Determine the (X, Y) coordinate at the center of the cell enclosing the given text.  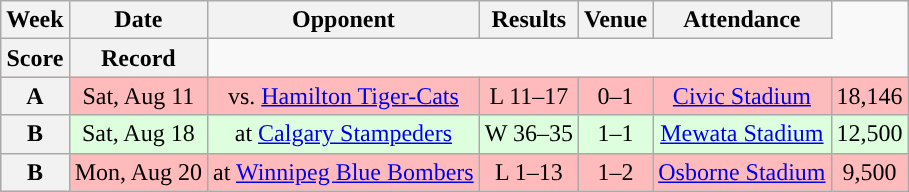
vs. Hamilton Tiger-Cats (344, 96)
at Winnipeg Blue Bombers (344, 172)
L 11–17 (528, 96)
Week (35, 20)
Civic Stadium (742, 96)
Record (138, 58)
Mon, Aug 20 (138, 172)
Mewata Stadium (742, 134)
18,146 (870, 96)
L 1–13 (528, 172)
Osborne Stadium (742, 172)
1–1 (615, 134)
Opponent (344, 20)
Attendance (742, 20)
Sat, Aug 18 (138, 134)
0–1 (615, 96)
12,500 (870, 134)
1–2 (615, 172)
W 36–35 (528, 134)
9,500 (870, 172)
Score (35, 58)
Date (138, 20)
Sat, Aug 11 (138, 96)
Venue (615, 20)
A (35, 96)
Results (528, 20)
at Calgary Stampeders (344, 134)
